Identify which cell holds the provided text, then report its (X, Y) central coordinate. 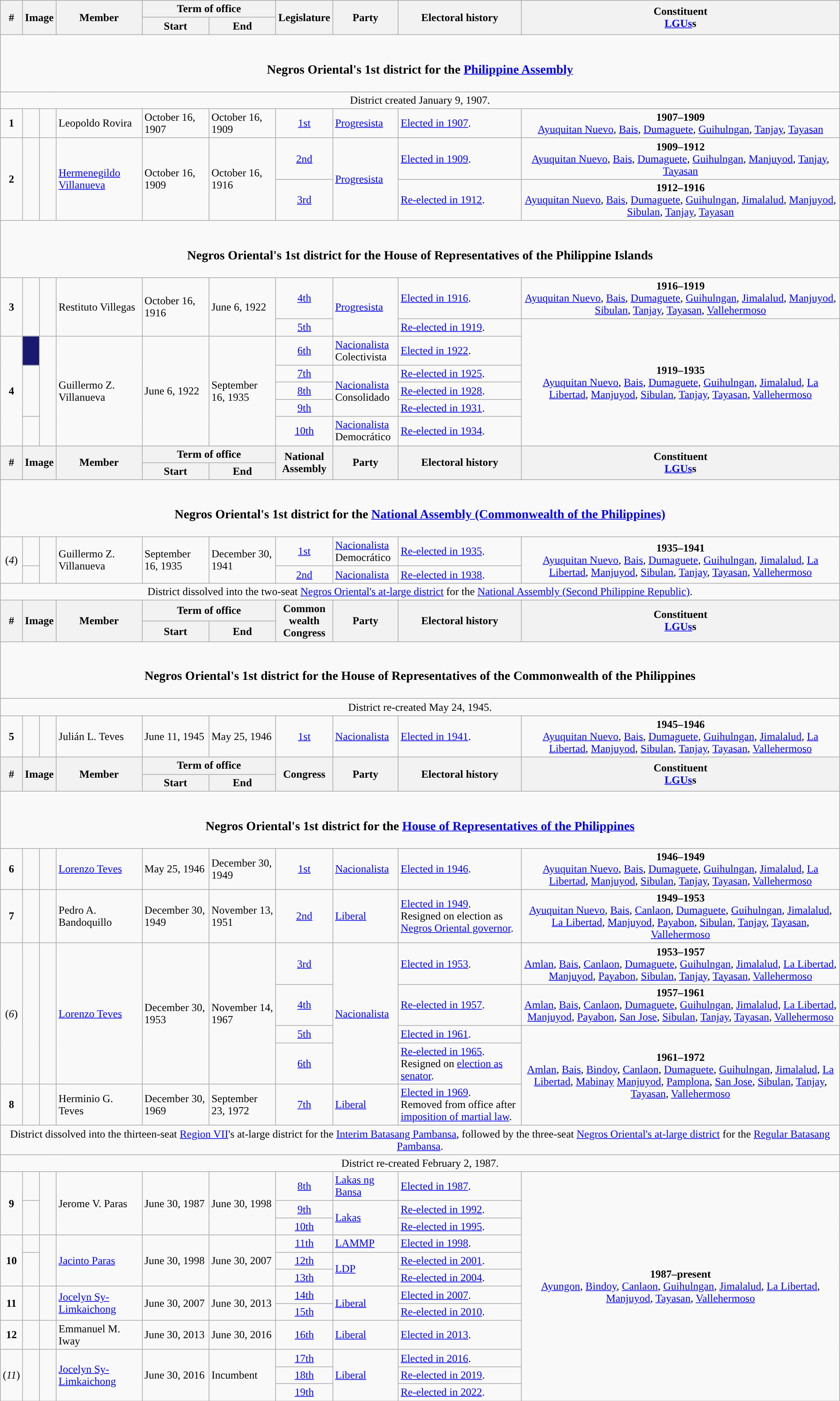
Elected in 1998. (459, 1243)
Elected in 1946. (459, 869)
Elected in 2013. (459, 1335)
December 30, 1969 (176, 1105)
Re-elected in 1965.Resigned on election as senator. (459, 1064)
Incumbent (242, 1375)
Re-elected in 2022. (459, 1392)
Elected in 1916. (459, 298)
14th (304, 1295)
13th (304, 1278)
Elected in 1949.Resigned on election as Negros Oriental governor. (459, 916)
December 30, 1941 (242, 560)
June 11, 1945 (176, 736)
4 (12, 391)
Re-elected in 1919. (459, 328)
Re-elected in 1935. (459, 551)
June 30, 1987 (176, 1204)
Re-elected in 1957. (459, 1005)
Hermenegildo Villanueva (99, 179)
1957–1961Amlan, Bais, Canlaon, Dumaguete, Guihulngan, Jimalalud, La Libertad, Manjuyod, Payabon, San Jose, Sibulan, Tanjay, Tayasan, Vallehermoso (681, 1005)
Negros Oriental's 1st district for the House of Representatives of the Philippines (420, 819)
8 (12, 1105)
District created January 9, 1907. (420, 100)
11th (304, 1243)
NacionalistaConsolidado (365, 391)
1912–1916Ayuquitan Nuevo, Bais, Dumaguete, Guihulngan, Jimalalud, Manjuyod, Sibulan, Tanjay, Tayasan (681, 200)
Negros Oriental's 1st district for the Philippine Assembly (420, 63)
Julián L. Teves (99, 736)
1945–1946Ayuquitan Nuevo, Bais, Dumaguete, Guihulngan, Jimalalud, La Libertad, Manjuyod, Sibulan, Tanjay, Tayasan, Vallehermoso (681, 736)
Re-elected in 1995. (459, 1226)
Elected in 2016. (459, 1358)
2 (12, 179)
Re-elected in 1931. (459, 408)
Herminio G. Teves (99, 1105)
LDP (365, 1269)
District re-created May 24, 1945. (420, 707)
6 (12, 869)
5 (12, 736)
Elected in 1907. (459, 123)
(4) (12, 560)
Lakas ng Bansa (365, 1186)
Leopoldo Rovira (99, 123)
Elected in 1987. (459, 1186)
Re-elected in 1912. (459, 200)
1919–1935Ayuquitan Nuevo, Bais, Dumaguete, Guihulngan, Jimalalud, La Libertad, Manjuyod, Sibulan, Tanjay, Tayasan, Vallehermoso (681, 382)
Negros Oriental's 1st district for the National Assembly (Commonwealth of the Philippines) (420, 508)
Re-elected in 1928. (459, 391)
September 23, 1972 (242, 1105)
Elected in 2007. (459, 1295)
Jacinto Paras (99, 1261)
(6) (12, 1013)
Jerome V. Paras (99, 1204)
18th (304, 1375)
October 16, 1907 (176, 123)
7 (12, 916)
17th (304, 1358)
1987–presentAyungon, Bindoy, Canlaon, Guihulngan, Jimalalud, La Libertad, Manjuyod, Tayasan, Vallehermoso (681, 1286)
District dissolved into the two-seat Negros Oriental's at-large district for the National Assembly (Second Philippine Republic). (420, 591)
Re-elected in 1938. (459, 574)
Emmanuel M. Iway (99, 1335)
LAMMP (365, 1243)
November 14, 1967 (242, 1013)
Restituto Villegas (99, 307)
9 (12, 1204)
1953–1957Amlan, Bais, Canlaon, Dumaguete, Guihulngan, Jimalalud, La Libertad, Manjuyod, Payabon, Sibulan, Tanjay, Tayasan, Vallehermoso (681, 963)
December 30, 1953 (176, 1013)
NationalAssembly (304, 463)
Re-elected in 2010. (459, 1312)
Negros Oriental's 1st district for the House of Representatives of the Philippine Islands (420, 249)
1949–1953Ayuquitan Nuevo, Bais, Canlaon, Dumaguete, Guihulngan, Jimalalud, La Libertad, Manjuyod, Payabon, Sibulan, Tanjay, Tayasan, Vallehermoso (681, 916)
11 (12, 1303)
(11) (12, 1375)
1 (12, 123)
Elected in 1941. (459, 736)
Legislature (304, 18)
12th (304, 1261)
Re-elected in 1992. (459, 1209)
Lakas (365, 1218)
NacionalistaColectivista (365, 351)
1935–1941Ayuquitan Nuevo, Bais, Dumaguete, Guihulngan, Jimalalud, La Libertad, Manjuyod, Sibulan, Tanjay, Tayasan, Vallehermoso (681, 560)
1946–1949Ayuquitan Nuevo, Bais, Dumaguete, Guihulngan, Jimalalud, La Libertad, Manjuyod, Sibulan, Tanjay, Tayasan, Vallehermoso (681, 869)
Elected in 1961. (459, 1034)
Re-elected in 1925. (459, 374)
1909–1912Ayuquitan Nuevo, Bais, Dumaguete, Guihulngan, Manjuyod, Tanjay, Tayasan (681, 158)
19th (304, 1392)
November 13, 1951 (242, 916)
Pedro A. Bandoquillo (99, 916)
15th (304, 1312)
Re-elected in 2004. (459, 1278)
Re-elected in 2001. (459, 1261)
1916–1919Ayuquitan Nuevo, Bais, Dumaguete, Guihulngan, Jimalalud, Manjuyod, Sibulan, Tanjay, Tayasan, Vallehermoso (681, 298)
Negros Oriental's 1st district for the House of Representatives of the Commonwealth of the Philippines (420, 670)
Elected in 1922. (459, 351)
10 (12, 1261)
District re-created February 2, 1987. (420, 1163)
Congress (304, 774)
Elected in 1953. (459, 963)
Elected in 1969.Removed from office after imposition of martial law. (459, 1105)
Elected in 1909. (459, 158)
Re-elected in 1934. (459, 431)
12 (12, 1335)
CommonwealthCongress (304, 621)
1907–1909Ayuquitan Nuevo, Bais, Dumaguete, Guihulngan, Tanjay, Tayasan (681, 123)
16th (304, 1335)
3 (12, 307)
Re-elected in 2019. (459, 1375)
